Locate the cell with the specified text and output its (x, y) center coordinate. 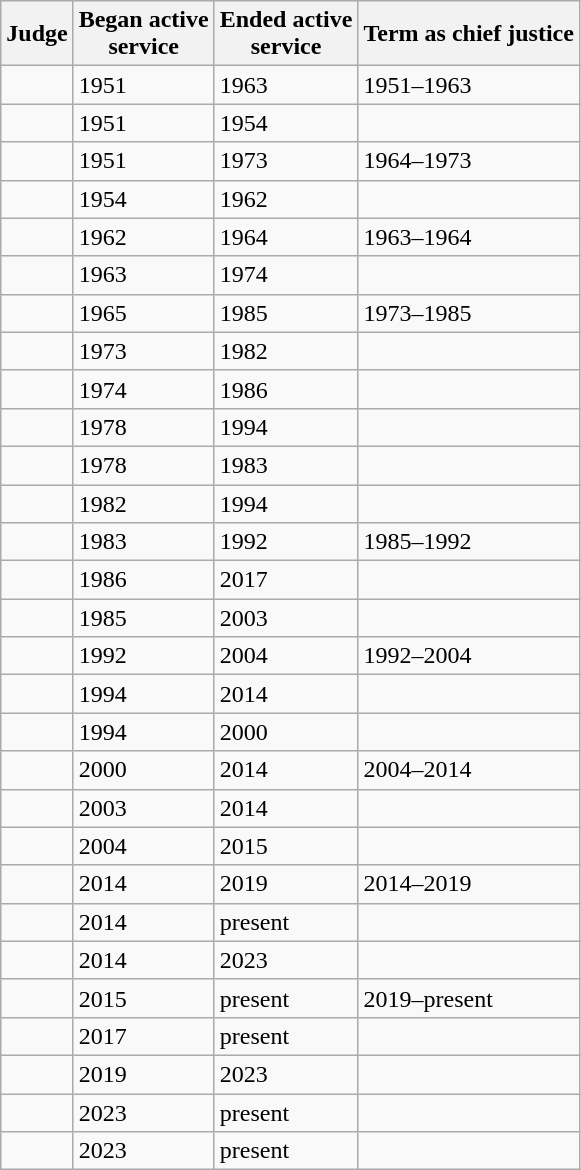
1985–1992 (468, 542)
1963–1964 (468, 237)
1965 (144, 313)
1964 (286, 237)
1964–1973 (468, 161)
2019–present (468, 998)
Judge (37, 34)
2014–2019 (468, 884)
Began activeservice (144, 34)
1992–2004 (468, 656)
Ended activeservice (286, 34)
1951–1963 (468, 85)
Term as chief justice (468, 34)
1973–1985 (468, 313)
2004–2014 (468, 770)
